For the text-containing cell, return its midpoint in (X, Y) coordinate format. 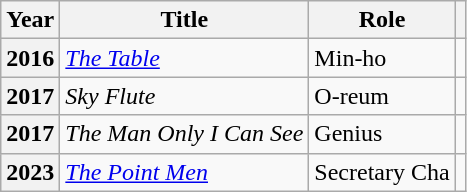
The Table (184, 58)
Role (382, 20)
Min-ho (382, 58)
Title (184, 20)
Genius (382, 134)
O-reum (382, 96)
Secretary Cha (382, 172)
The Man Only I Can See (184, 134)
Year (30, 20)
Sky Flute (184, 96)
2016 (30, 58)
The Point Men (184, 172)
2023 (30, 172)
